Find where the given text appears and provide that cell's center as [X, Y] coordinate. 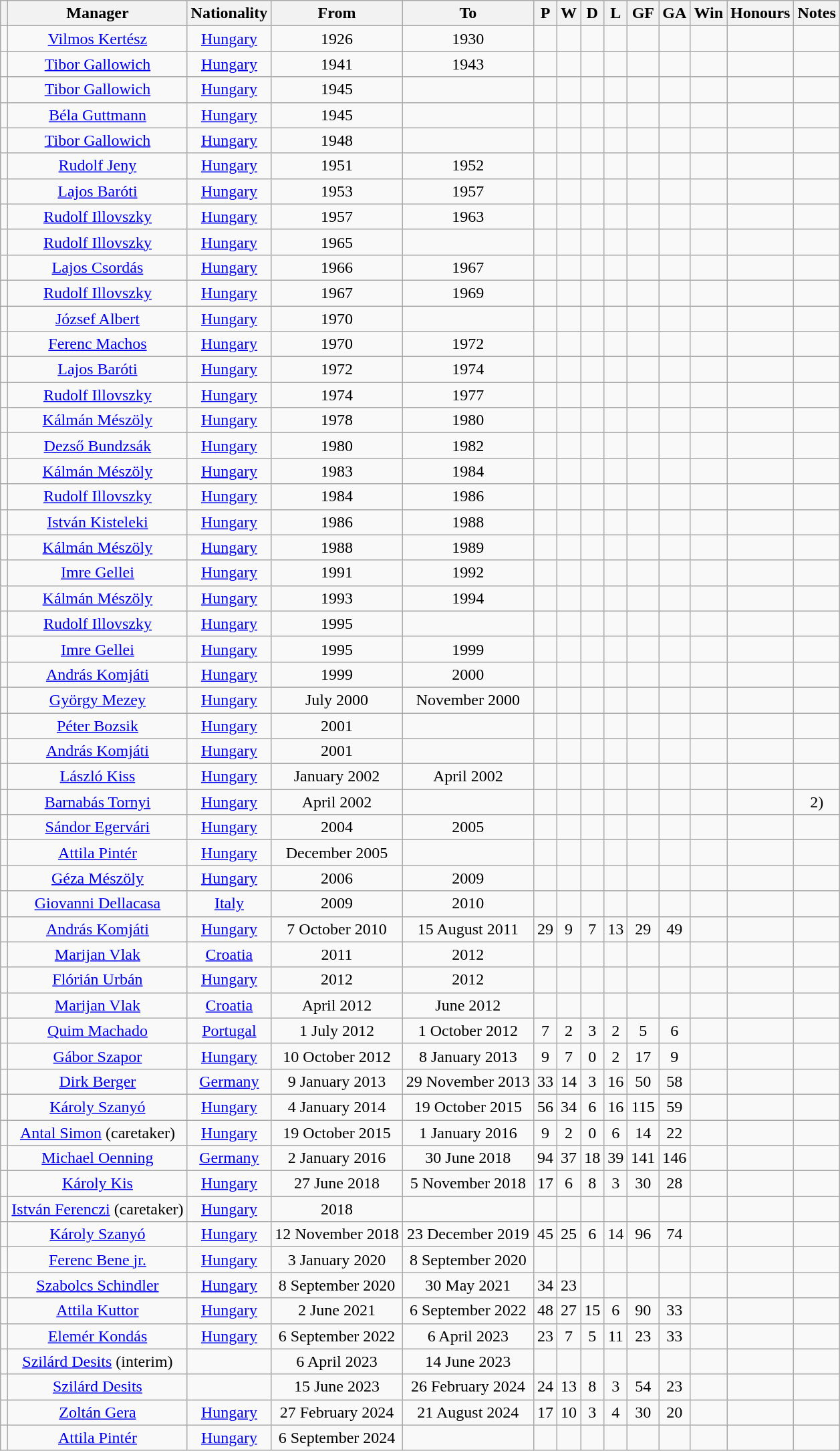
László Kiss [98, 777]
7 October 2010 [337, 929]
23 December 2019 [468, 1234]
To [468, 13]
12 November 2018 [337, 1234]
1993 [337, 598]
Dirk Berger [98, 1081]
6 September 2024 [337, 1438]
Italy [229, 904]
Ferenc Bene jr. [98, 1260]
György Mezey [98, 700]
GF [643, 13]
1930 [468, 39]
Nationality [229, 13]
Quim Machado [98, 1031]
2010 [468, 904]
Elemér Kondás [98, 1336]
141 [643, 1158]
Honours [760, 13]
1 October 2012 [468, 1031]
4 January 2014 [337, 1107]
49 [675, 929]
2004 [337, 827]
1 July 2012 [337, 1031]
D [592, 13]
54 [643, 1387]
1951 [337, 166]
11 [616, 1336]
July 2000 [337, 700]
2) [817, 802]
Rudolf Jeny [98, 166]
10 October 2012 [337, 1056]
1992 [468, 573]
1952 [468, 166]
2018 [337, 1209]
Szabolcs Schindler [98, 1285]
30 May 2021 [468, 1285]
26 February 2024 [468, 1387]
Win [708, 13]
24 [545, 1387]
21 August 2024 [468, 1412]
Giovanni Dellacasa [98, 904]
27 February 2024 [337, 1412]
GA [675, 13]
1982 [468, 446]
Géza Mészöly [98, 878]
56 [545, 1107]
Szilárd Desits [98, 1387]
5 November 2018 [468, 1184]
90 [643, 1311]
1963 [468, 217]
Béla Guttmann [98, 115]
Lajos Csordás [98, 267]
Ferenc Machos [98, 344]
2000 [468, 674]
From [337, 13]
9 January 2013 [337, 1081]
8 January 2013 [468, 1056]
1978 [337, 420]
L [616, 13]
Antal Simon (caretaker) [98, 1133]
115 [643, 1107]
1926 [337, 39]
Flórián Urbán [98, 980]
January 2002 [337, 777]
58 [675, 1081]
April 2012 [337, 1005]
Péter Bozsik [98, 725]
27 June 2018 [337, 1184]
Vilmos Kertész [98, 39]
1983 [337, 471]
Dezső Bundzsák [98, 446]
1965 [337, 242]
P [545, 13]
27 [569, 1311]
15 August 2011 [468, 929]
59 [675, 1107]
1991 [337, 573]
2 June 2021 [337, 1311]
1948 [337, 140]
1966 [337, 267]
1 January 2016 [468, 1133]
Michael Oenning [98, 1158]
Notes [817, 13]
1977 [468, 395]
94 [545, 1158]
2006 [337, 878]
20 [675, 1412]
Portugal [229, 1031]
June 2012 [468, 1005]
2005 [468, 827]
15 June 2023 [337, 1387]
146 [675, 1158]
45 [545, 1234]
4 [616, 1412]
2 January 2016 [337, 1158]
1989 [468, 547]
István Ferenczi (caretaker) [98, 1209]
30 June 2018 [468, 1158]
2011 [337, 954]
28 [675, 1184]
1953 [337, 191]
37 [569, 1158]
István Kisteleki [98, 522]
50 [643, 1081]
Szilárd Desits (interim) [98, 1361]
96 [643, 1234]
1943 [468, 64]
18 [592, 1158]
November 2000 [468, 700]
25 [569, 1234]
József Albert [98, 319]
Károly Kis [98, 1184]
3 January 2020 [337, 1260]
Gábor Szapor [98, 1056]
14 June 2023 [468, 1361]
29 November 2013 [468, 1081]
74 [675, 1234]
1941 [337, 64]
39 [616, 1158]
10 [569, 1412]
W [569, 13]
1969 [468, 293]
Sándor Egervári [98, 827]
22 [675, 1133]
December 2005 [337, 853]
1994 [468, 598]
Barnabás Tornyi [98, 802]
15 [592, 1311]
48 [545, 1311]
Manager [98, 13]
Attila Kuttor [98, 1311]
Zoltán Gera [98, 1412]
